Output the (x, y) coordinate of the center of the cell containing the given text.  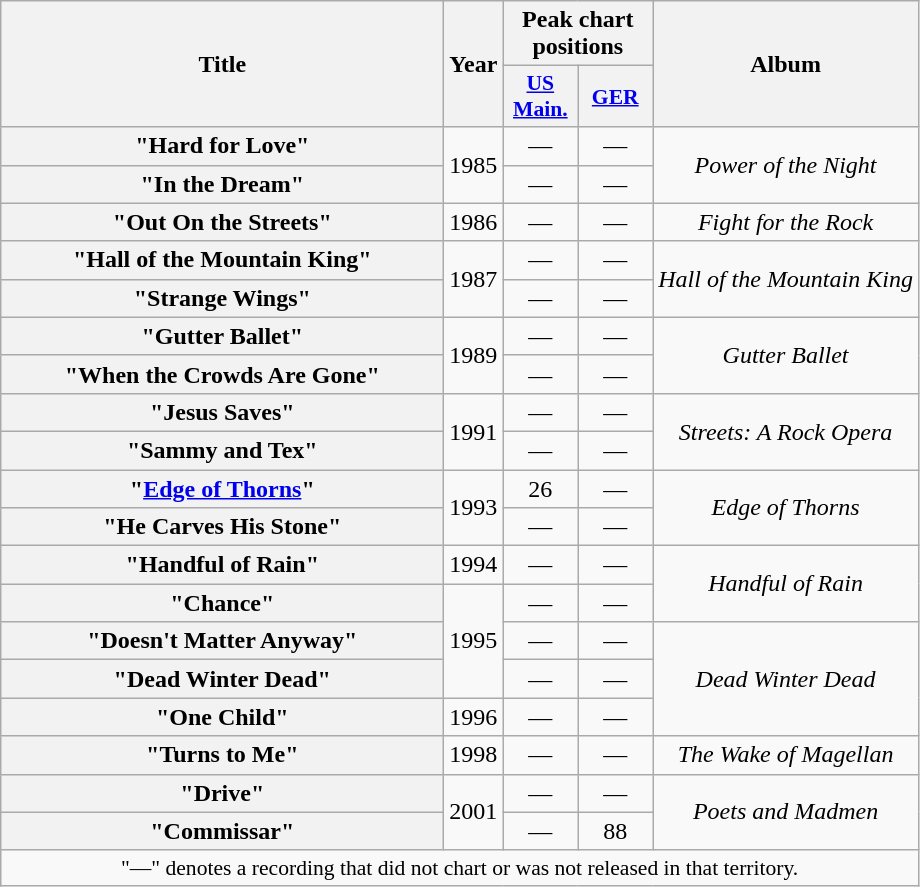
"Sammy and Tex" (222, 450)
"He Carves His Stone" (222, 527)
1985 (474, 165)
The Wake of Magellan (786, 755)
1993 (474, 508)
"When the Crowds Are Gone" (222, 374)
Year (474, 64)
"Jesus Saves" (222, 412)
"In the Dream" (222, 184)
Poets and Madmen (786, 812)
2001 (474, 812)
Title (222, 64)
Fight for the Rock (786, 222)
Streets: A Rock Opera (786, 431)
Gutter Ballet (786, 355)
"Doesn't Matter Anyway" (222, 641)
"One Child" (222, 717)
1989 (474, 355)
1986 (474, 222)
"Edge of Thorns" (222, 489)
"Strange Wings" (222, 298)
1995 (474, 641)
"Chance" (222, 603)
"Hall of the Mountain King" (222, 260)
26 (540, 489)
"Commissar" (222, 831)
Power of the Night (786, 165)
1994 (474, 565)
"Drive" (222, 793)
88 (616, 831)
1998 (474, 755)
Dead Winter Dead (786, 679)
Album (786, 64)
"Gutter Ballet" (222, 336)
Edge of Thorns (786, 508)
"Hard for Love" (222, 146)
"Handful of Rain" (222, 565)
Peak chart positions (578, 34)
1987 (474, 279)
"—" denotes a recording that did not chart or was not released in that territory. (460, 868)
"Dead Winter Dead" (222, 679)
Hall of the Mountain King (786, 279)
"Turns to Me" (222, 755)
GER (616, 96)
US Main. (540, 96)
1991 (474, 431)
Handful of Rain (786, 584)
"Out On the Streets" (222, 222)
1996 (474, 717)
